Return the [X, Y] coordinate for the center point of the cell that contains the specified text.  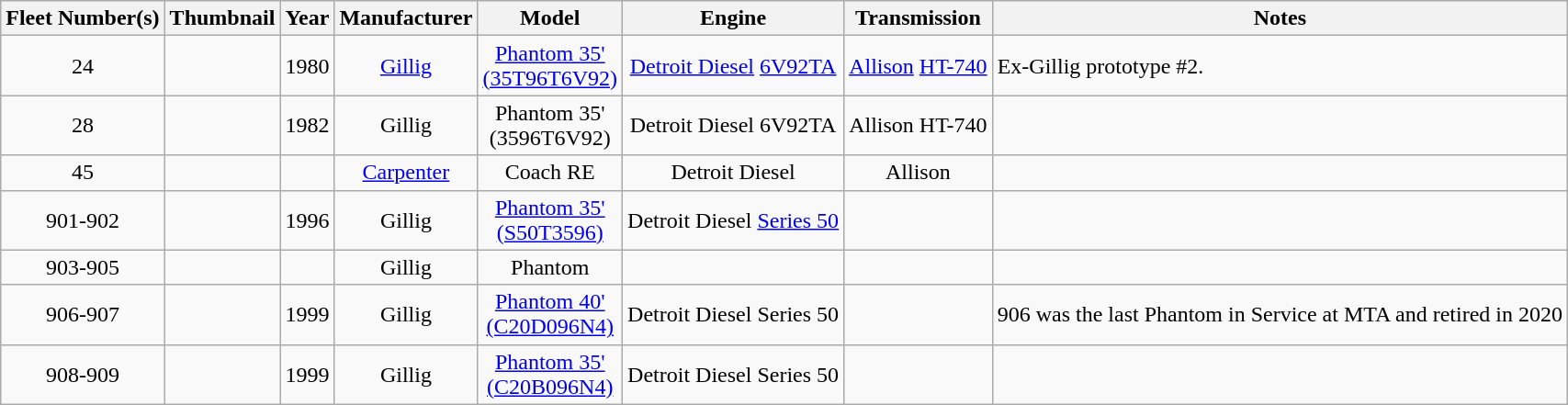
Phantom 35'(C20B096N4) [550, 375]
903-905 [83, 267]
Engine [733, 18]
1982 [307, 125]
Model [550, 18]
Ex-Gillig prototype #2. [1280, 66]
Allison [919, 173]
Phantom 35'(35T96T6V92) [550, 66]
Notes [1280, 18]
Transmission [919, 18]
Thumbnail [222, 18]
1996 [307, 220]
Coach RE [550, 173]
Phantom 35'(S50T3596) [550, 220]
45 [83, 173]
Carpenter [406, 173]
Phantom [550, 267]
901-902 [83, 220]
Phantom 40'(C20D096N4) [550, 314]
908-909 [83, 375]
24 [83, 66]
1980 [307, 66]
Year [307, 18]
906 was the last Phantom in Service at MTA and retired in 2020 [1280, 314]
28 [83, 125]
Manufacturer [406, 18]
906-907 [83, 314]
Fleet Number(s) [83, 18]
Detroit Diesel [733, 173]
Phantom 35'(3596T6V92) [550, 125]
